Scan for the cell matching the given text and deliver its [X, Y] coordinate at center. 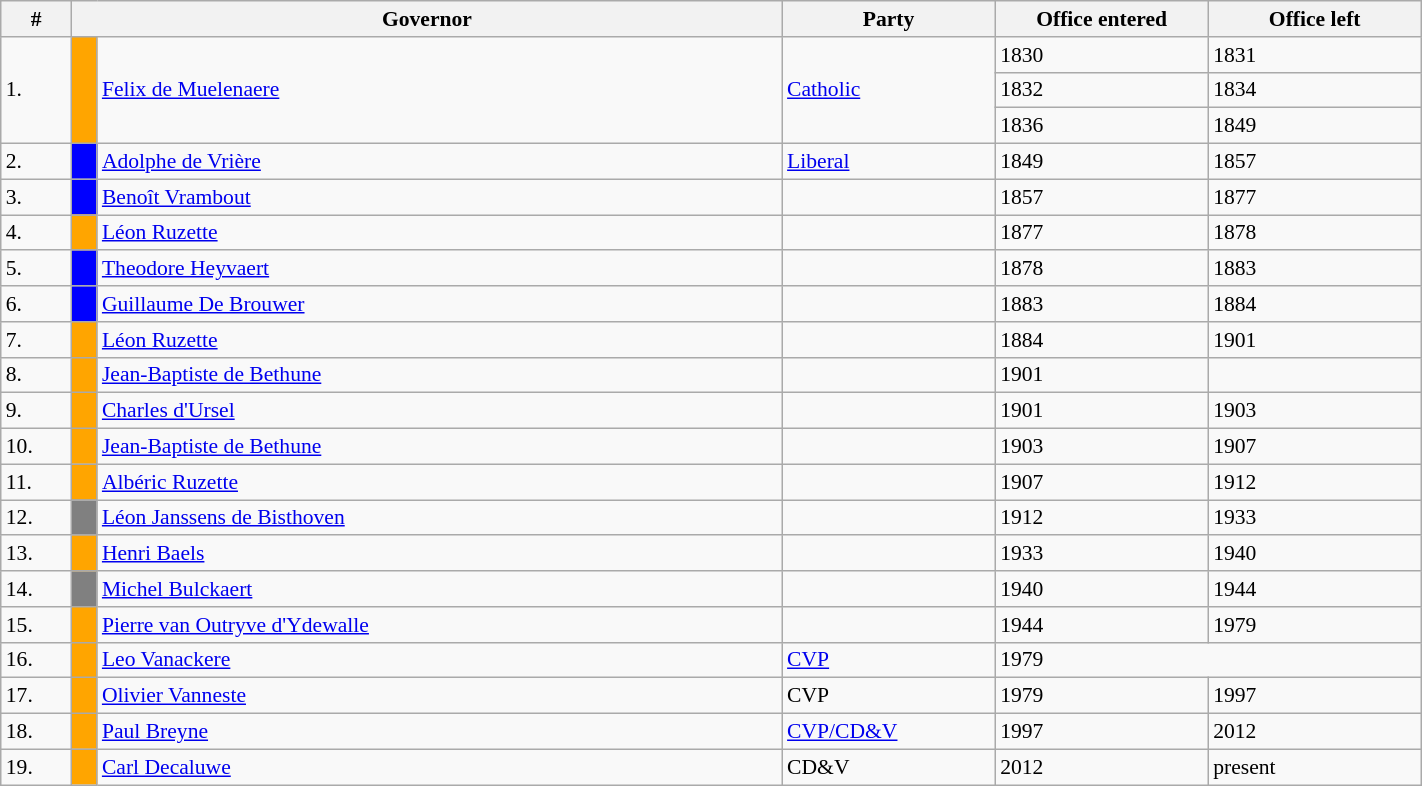
Carl Decaluwe [440, 767]
Catholic [888, 90]
16. [36, 660]
Léon Janssens de Bisthoven [440, 518]
12. [36, 518]
Office left [1314, 19]
1831 [1314, 55]
Benoît Vrambout [440, 197]
Liberal [888, 162]
Michel Bulckaert [440, 589]
5. [36, 269]
Felix de Muelenaere [440, 90]
8. [36, 375]
Adolphe de Vrière [440, 162]
Guillaume De Brouwer [440, 304]
7. [36, 340]
Charles d'Ursel [440, 411]
1834 [1314, 90]
CD&V [888, 767]
CVP/CD&V [888, 732]
# [36, 19]
Paul Breyne [440, 732]
1830 [1102, 55]
Leo Vanackere [440, 660]
Party [888, 19]
9. [36, 411]
17. [36, 696]
Governor [427, 19]
11. [36, 482]
1. [36, 90]
Albéric Ruzette [440, 482]
15. [36, 625]
18. [36, 732]
1836 [1102, 126]
Office entered [1102, 19]
Olivier Vanneste [440, 696]
19. [36, 767]
Henri Baels [440, 554]
13. [36, 554]
4. [36, 233]
Theodore Heyvaert [440, 269]
present [1314, 767]
1832 [1102, 90]
3. [36, 197]
14. [36, 589]
2. [36, 162]
6. [36, 304]
Pierre van Outryve d'Ydewalle [440, 625]
10. [36, 447]
